Scan for the cell matching the given text and deliver its (X, Y) coordinate at center. 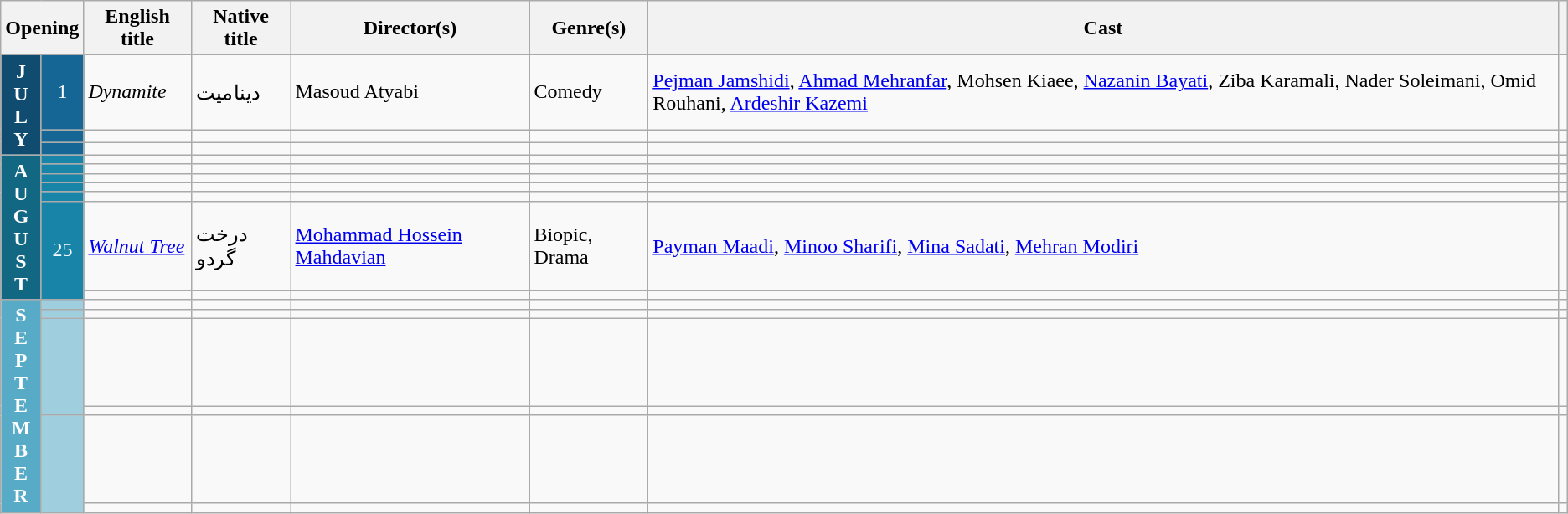
English title (137, 28)
1 (62, 92)
JULY (22, 105)
دینامیت (241, 92)
Native title (241, 28)
25 (62, 250)
Dynamite (137, 92)
Opening (42, 28)
Biopic, Drama (589, 246)
Cast (1103, 28)
درخت گردو (241, 246)
Walnut Tree (137, 246)
Masoud Atyabi (410, 92)
SEPTEMBER (22, 406)
Pejman Jamshidi, Ahmad Mehranfar, Mohsen Kiaee, Nazanin Bayati, Ziba Karamali, Nader Soleimani, Omid Rouhani, Ardeshir Kazemi (1103, 92)
Mohammad Hossein Mahdavian (410, 246)
Genre(s) (589, 28)
AUGUST (22, 228)
Comedy (589, 92)
Director(s) (410, 28)
Payman Maadi, Minoo Sharifi, Mina Sadati, Mehran Modiri (1103, 246)
